For the text-containing cell, return its midpoint in [x, y] coordinate format. 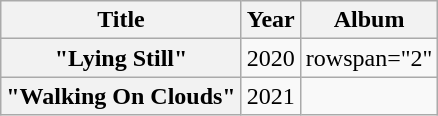
Album [369, 20]
"Walking On Clouds" [121, 96]
rowspan="2" [369, 58]
Year [270, 20]
Title [121, 20]
2020 [270, 58]
2021 [270, 96]
"Lying Still" [121, 58]
